Capture the cell that displays the provided text and extract its [x, y] central coordinate. 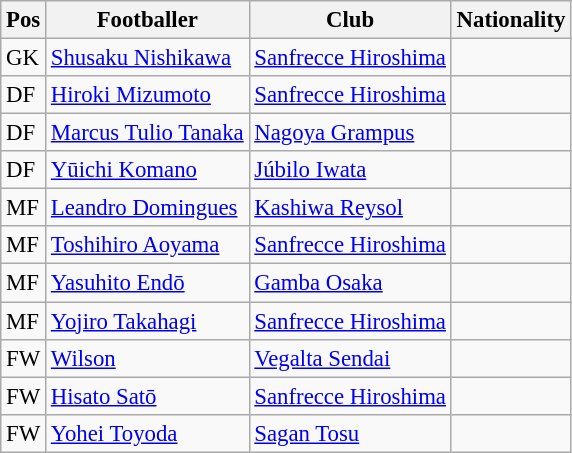
Wilson [148, 358]
Toshihiro Aoyama [148, 245]
Sagan Tosu [350, 433]
Shusaku Nishikawa [148, 58]
Pos [24, 20]
Yohei Toyoda [148, 433]
Yasuhito Endō [148, 283]
Gamba Osaka [350, 283]
Nagoya Grampus [350, 133]
Hisato Satō [148, 396]
Kashiwa Reysol [350, 208]
Nationality [510, 20]
Júbilo Iwata [350, 170]
Marcus Tulio Tanaka [148, 133]
Hiroki Mizumoto [148, 95]
Vegalta Sendai [350, 358]
Yojiro Takahagi [148, 321]
GK [24, 58]
Footballer [148, 20]
Leandro Domingues [148, 208]
Club [350, 20]
Yūichi Komano [148, 170]
